Extract the [x, y] coordinate from the center of the cell holding the provided text.  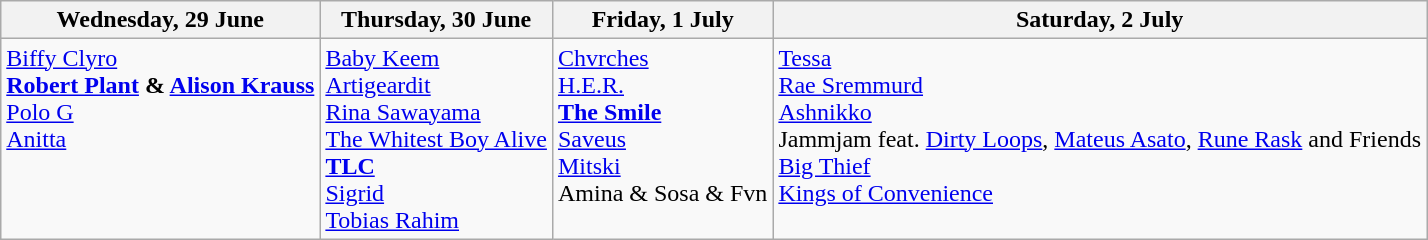
Thursday, 30 June [436, 20]
TessaRae SremmurdAshnikkoJammjam feat. Dirty Loops, Mateus Asato, Rune Rask and FriendsBig ThiefKings of Convenience [1100, 139]
Baby KeemArtigearditRina SawayamaThe Whitest Boy AliveTLCSigridTobias Rahim [436, 139]
Saturday, 2 July [1100, 20]
Friday, 1 July [662, 20]
Biffy ClyroRobert Plant & Alison KraussPolo GAnitta [160, 139]
Wednesday, 29 June [160, 20]
ChvrchesH.E.R.The SmileSaveusMitskiAmina & Sosa & Fvn [662, 139]
